Pinpoint the cell where the given text exists, returning its (x, y) midpoint coordinate. 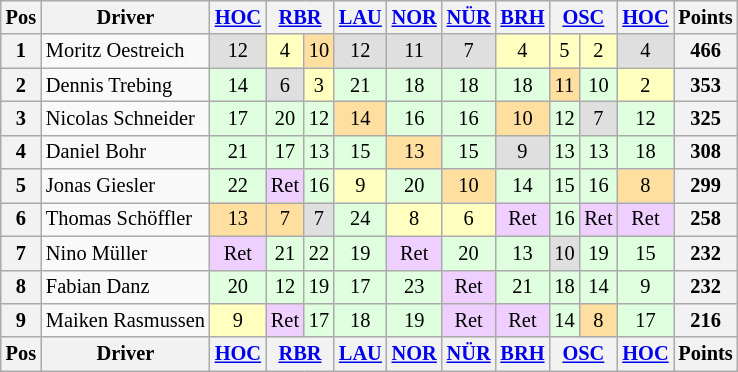
308 (706, 152)
1 (21, 51)
Moritz Oestreich (126, 51)
Nicolas Schneider (126, 118)
216 (706, 320)
353 (706, 85)
Thomas Schöffler (126, 219)
Dennis Trebing (126, 85)
299 (706, 186)
258 (706, 219)
Fabian Danz (126, 287)
23 (414, 287)
466 (706, 51)
Nino Müller (126, 253)
Maiken Rasmussen (126, 320)
325 (706, 118)
Jonas Giesler (126, 186)
24 (360, 219)
Daniel Bohr (126, 152)
